Capture the cell that displays the provided text and extract its [X, Y] central coordinate. 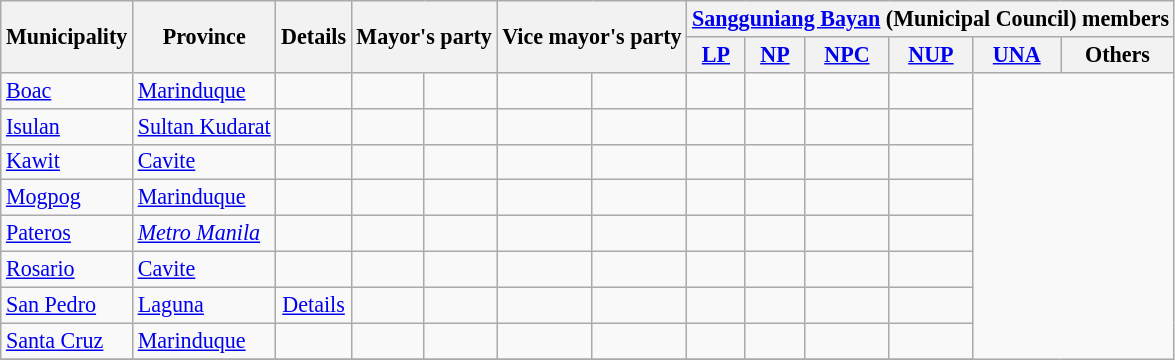
Pateros [67, 233]
Vice mayor's party [592, 36]
Rosario [67, 269]
Province [204, 36]
Metro Manila [204, 233]
San Pedro [67, 305]
Santa Cruz [67, 341]
UNA [1017, 54]
NP [775, 54]
LP [716, 54]
NPC [847, 54]
Sultan Kudarat [204, 126]
Isulan [67, 126]
Others [1118, 54]
Municipality [67, 36]
Mogpog [67, 198]
Mayor's party [424, 36]
Sangguniang Bayan (Municipal Council) members [931, 18]
Laguna [204, 305]
Boac [67, 90]
NUP [931, 54]
Kawit [67, 162]
